Detect which cell encompasses the target text, then output its [X, Y] center coordinate. 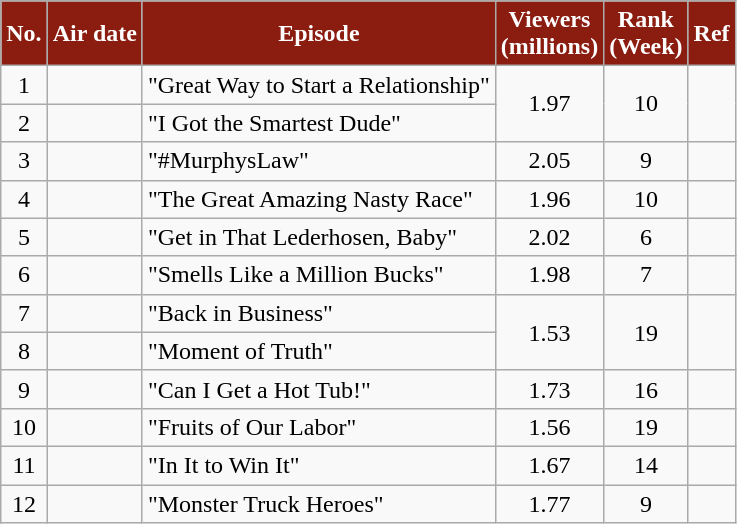
3 [24, 161]
Viewers(millions) [549, 34]
1.96 [549, 199]
"#MurphysLaw" [318, 161]
"Moment of Truth" [318, 351]
16 [646, 389]
1.73 [549, 389]
"Monster Truck Heroes" [318, 503]
"Fruits of Our Labor" [318, 427]
2.05 [549, 161]
1.56 [549, 427]
5 [24, 237]
"Back in Business" [318, 313]
Air date [94, 34]
4 [24, 199]
2 [24, 123]
"I Got the Smartest Dude" [318, 123]
Rank(Week) [646, 34]
1.98 [549, 275]
1.53 [549, 332]
"The Great Amazing Nasty Race" [318, 199]
1.97 [549, 104]
1.77 [549, 503]
2.02 [549, 237]
No. [24, 34]
"Great Way to Start a Relationship" [318, 85]
8 [24, 351]
"Get in That Lederhosen, Baby" [318, 237]
11 [24, 465]
Episode [318, 34]
"Can I Get a Hot Tub!" [318, 389]
"Smells Like a Million Bucks" [318, 275]
"In It to Win It" [318, 465]
Ref [712, 34]
1 [24, 85]
14 [646, 465]
12 [24, 503]
1.67 [549, 465]
